Determine the (X, Y) coordinate at the center of the cell enclosing the given text.  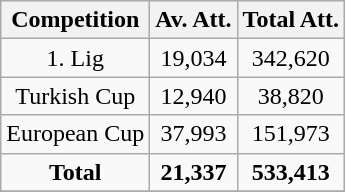
European Cup (76, 134)
Total Att. (291, 20)
533,413 (291, 172)
Competition (76, 20)
Av. Att. (194, 20)
151,973 (291, 134)
38,820 (291, 96)
19,034 (194, 58)
Turkish Cup (76, 96)
21,337 (194, 172)
342,620 (291, 58)
Total (76, 172)
37,993 (194, 134)
12,940 (194, 96)
1. Lig (76, 58)
